Search for the cell housing the specified text and yield its [x, y] center coordinate. 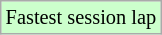
Fastest session lap [81, 17]
